Scan for the cell matching the given text and deliver its (x, y) coordinate at center. 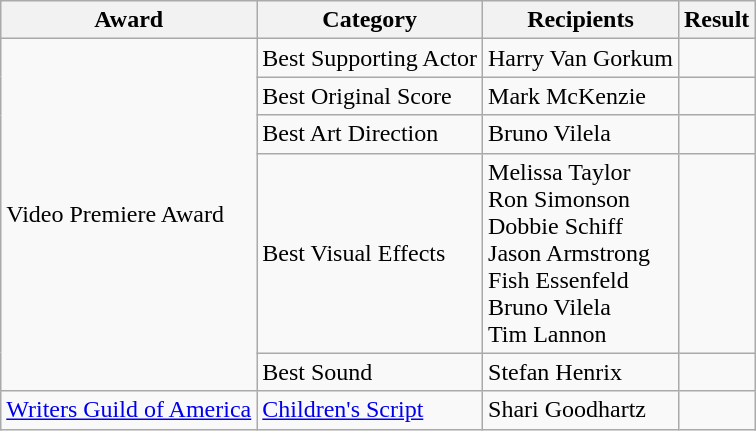
Category (370, 20)
Best Visual Effects (370, 253)
Best Sound (370, 372)
Harry Van Gorkum (581, 58)
Video Premiere Award (129, 215)
Result (716, 20)
Best Art Direction (370, 134)
Shari Goodhartz (581, 410)
Award (129, 20)
Stefan Henrix (581, 372)
Children's Script (370, 410)
Recipients (581, 20)
Melissa TaylorRon SimonsonDobbie SchiffJason ArmstrongFish EssenfeldBruno VilelaTim Lannon (581, 253)
Writers Guild of America (129, 410)
Best Original Score (370, 96)
Bruno Vilela (581, 134)
Best Supporting Actor (370, 58)
Mark McKenzie (581, 96)
